Output the [X, Y] coordinate of the center of the cell containing the given text.  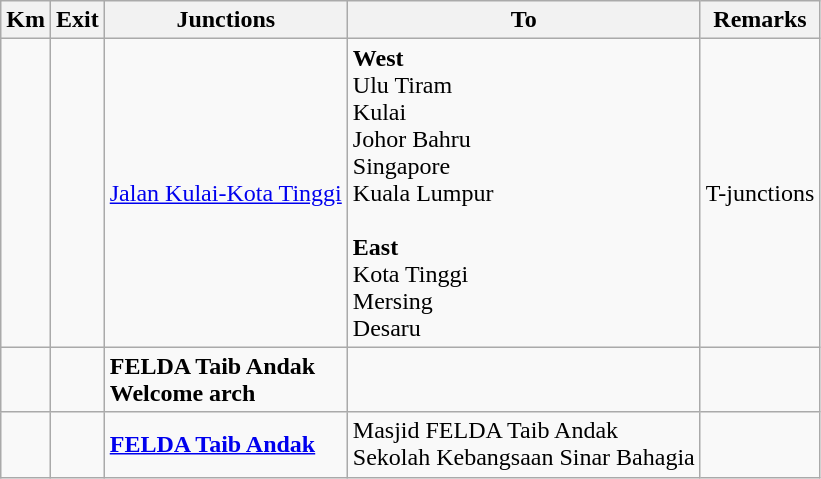
Junctions [226, 20]
FELDA Taib AndakWelcome arch [226, 380]
Km [26, 20]
Masjid FELDA Taib AndakSekolah Kebangsaan Sinar Bahagia [524, 444]
Jalan Kulai-Kota Tinggi [226, 193]
Exit [77, 20]
T-junctions [760, 193]
Remarks [760, 20]
To [524, 20]
FELDA Taib Andak [226, 444]
West Ulu Tiram Kulai Johor Bahru Singapore Kuala LumpurEast Kota Tinggi Mersing Desaru [524, 193]
